Provide the [x, y] coordinate of the cell's center where the given text is located.  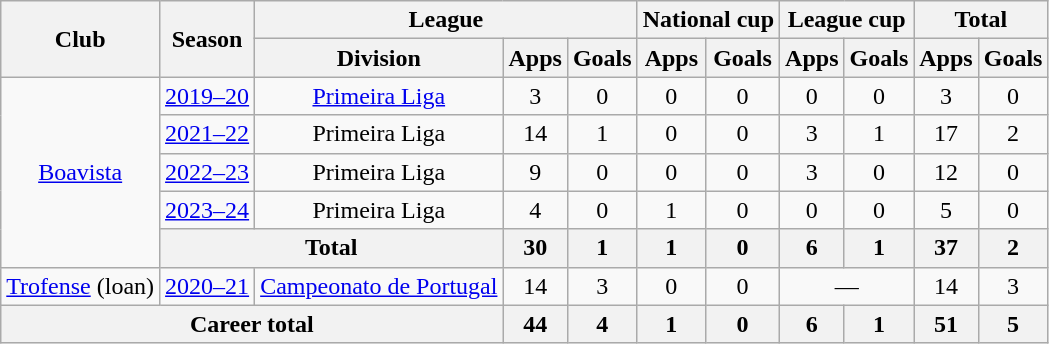
17 [946, 134]
44 [535, 324]
Campeonato de Portugal [379, 286]
2021–22 [208, 134]
2020–21 [208, 286]
2019–20 [208, 96]
Club [80, 39]
League [446, 20]
Season [208, 39]
12 [946, 172]
30 [535, 248]
51 [946, 324]
— [847, 286]
9 [535, 172]
37 [946, 248]
2022–23 [208, 172]
2023–24 [208, 210]
National cup [708, 20]
Trofense (loan) [80, 286]
Boavista [80, 172]
Division [379, 58]
League cup [847, 20]
Career total [252, 324]
